From the cell containing the given text, extract its center point as [x, y] coordinate. 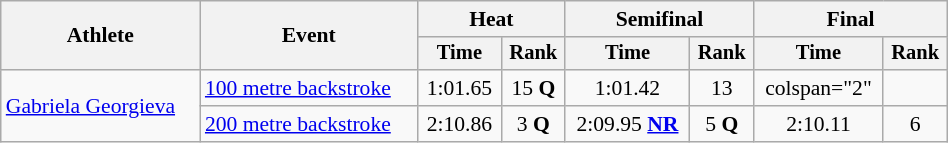
1:01.65 [459, 88]
2:10.86 [459, 124]
colspan="2" [819, 88]
3 Q [533, 124]
Semifinal [659, 19]
6 [915, 124]
100 metre backstroke [309, 88]
1:01.42 [627, 88]
200 metre backstroke [309, 124]
2:09.95 NR [627, 124]
15 Q [533, 88]
Athlete [100, 36]
13 [722, 88]
2:10.11 [819, 124]
Heat [491, 19]
Gabriela Georgieva [100, 106]
Event [309, 36]
Final [851, 19]
5 Q [722, 124]
